Return the [X, Y] coordinate for the center point of the cell that contains the specified text.  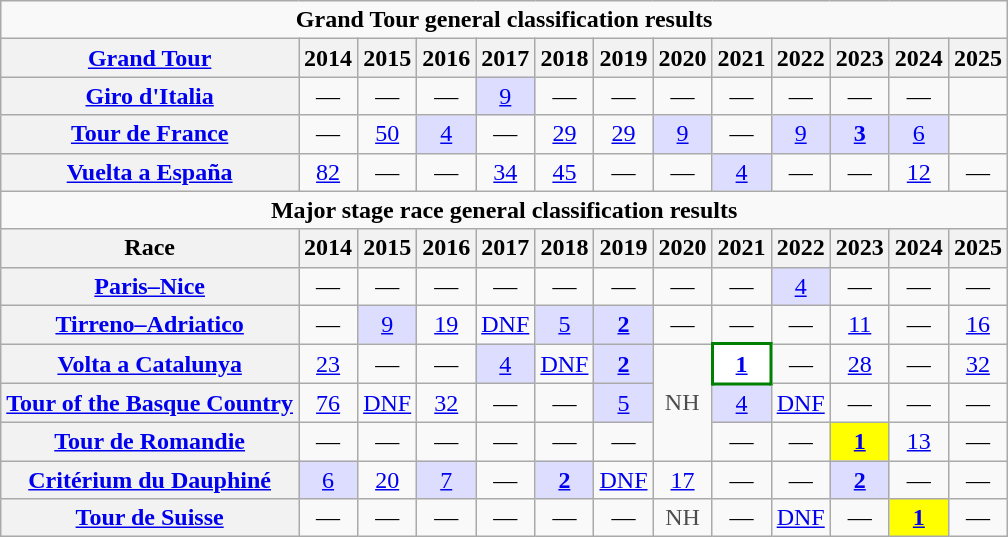
Vuelta a España [150, 172]
45 [564, 172]
76 [328, 404]
Tour de Suisse [150, 518]
19 [446, 324]
16 [978, 324]
Tour of the Basque Country [150, 404]
Critérium du Dauphiné [150, 479]
Tirreno–Adriatico [150, 324]
50 [388, 134]
23 [328, 364]
Giro d'Italia [150, 96]
Grand Tour [150, 58]
3 [860, 134]
20 [388, 479]
Major stage race general classification results [504, 210]
Race [150, 248]
11 [860, 324]
Tour de France [150, 134]
28 [860, 364]
7 [446, 479]
Grand Tour general classification results [504, 20]
12 [918, 172]
Volta a Catalunya [150, 364]
Tour de Romandie [150, 441]
34 [506, 172]
17 [682, 479]
13 [918, 441]
82 [328, 172]
Paris–Nice [150, 286]
